Pinpoint the cell where the given text exists, returning its (x, y) midpoint coordinate. 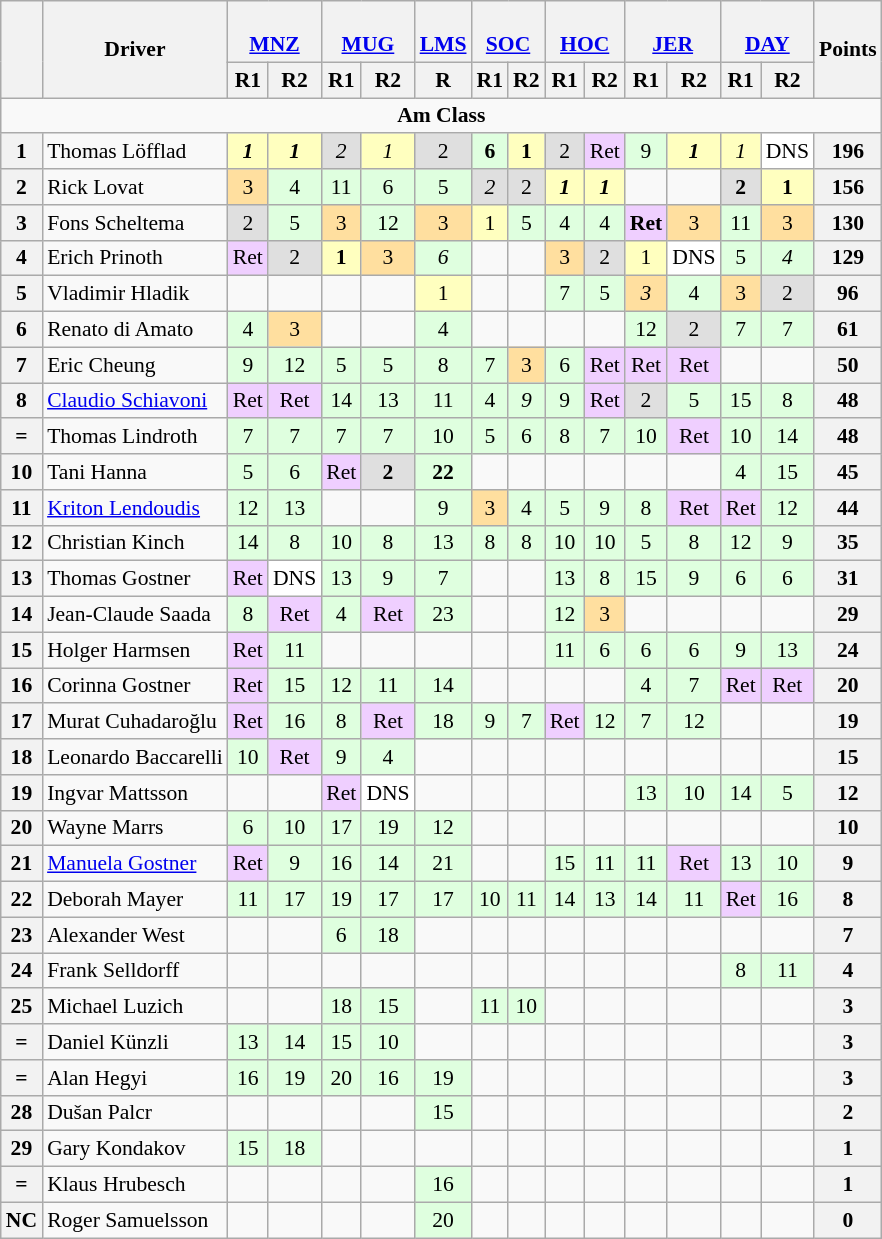
Rick Lovat (135, 187)
Dušan Palcr (135, 1113)
Frank Selldorff (135, 971)
Murat Cuhadaroğlu (135, 722)
28 (22, 1113)
61 (848, 330)
Eric Cheung (135, 365)
LMS (444, 32)
35 (848, 543)
R (444, 80)
Fons Scheltema (135, 223)
JER (673, 32)
Alan Hegyi (135, 1078)
Claudio Schiavoni (135, 401)
129 (848, 258)
Roger Samuelsson (135, 1220)
Thomas Gostner (135, 579)
44 (848, 508)
Driver (135, 50)
Wayne Marrs (135, 828)
MUG (368, 32)
Thomas Löfflad (135, 152)
Deborah Mayer (135, 900)
MNZ (274, 32)
Points (848, 50)
130 (848, 223)
Alexander West (135, 935)
Vladimir Hladik (135, 294)
Klaus Hrubesch (135, 1185)
HOC (585, 32)
Renato di Amato (135, 330)
Corinna Gostner (135, 686)
Leonardo Baccarelli (135, 757)
45 (848, 472)
96 (848, 294)
Kriton Lendoudis (135, 508)
Christian Kinch (135, 543)
Tani Hanna (135, 472)
NC (22, 1220)
Gary Kondakov (135, 1149)
Manuela Gostner (135, 864)
Jean-Claude Saada (135, 615)
Am Class (442, 116)
Thomas Lindroth (135, 437)
196 (848, 152)
Ingvar Mattsson (135, 793)
Erich Prinoth (135, 258)
31 (848, 579)
DAY (768, 32)
Michael Luzich (135, 1007)
Holger Harmsen (135, 650)
0 (848, 1220)
50 (848, 365)
156 (848, 187)
25 (22, 1007)
SOC (508, 32)
Daniel Künzli (135, 1042)
